Provide the (X, Y) coordinate of the cell's center where the given text is located.  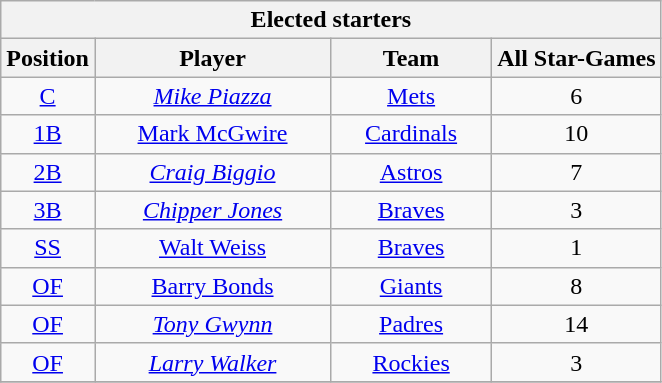
3B (48, 210)
Team (412, 58)
Elected starters (331, 20)
1B (48, 134)
Tony Gwynn (212, 324)
Padres (412, 324)
Larry Walker (212, 362)
Giants (412, 286)
2B (48, 172)
6 (576, 96)
Cardinals (412, 134)
Mike Piazza (212, 96)
8 (576, 286)
Mets (412, 96)
Walt Weiss (212, 248)
Player (212, 58)
14 (576, 324)
Barry Bonds (212, 286)
C (48, 96)
Mark McGwire (212, 134)
Craig Biggio (212, 172)
All Star-Games (576, 58)
Chipper Jones (212, 210)
Rockies (412, 362)
Astros (412, 172)
7 (576, 172)
SS (48, 248)
10 (576, 134)
Position (48, 58)
1 (576, 248)
